Extract the (x, y) coordinate from the center of the cell holding the provided text.  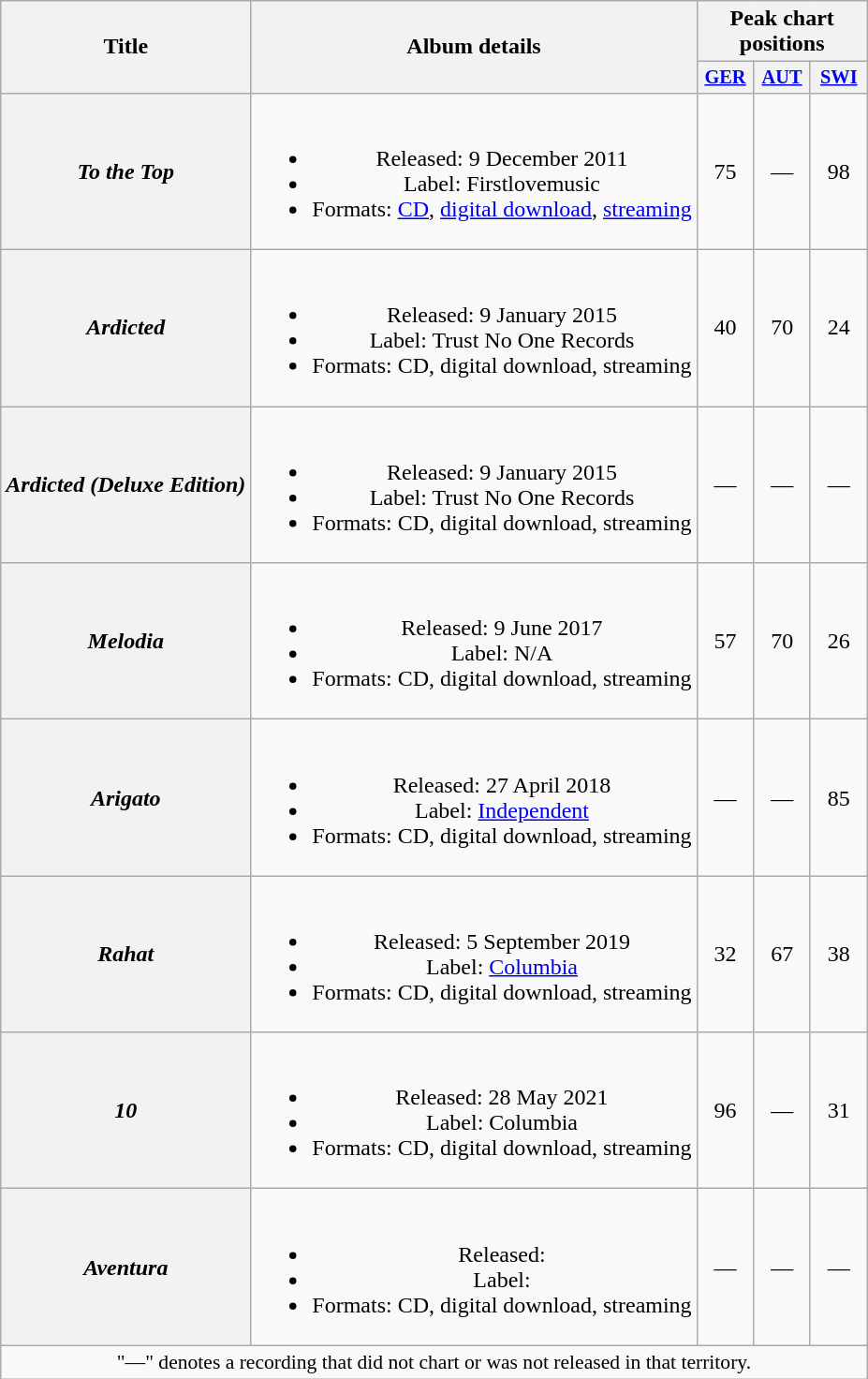
38 (839, 954)
Ardicted (Deluxe Edition) (125, 485)
Released: 5 September 2019Label: ColumbiaFormats: CD, digital download, streaming (474, 954)
Rahat (125, 954)
GER (725, 78)
57 (725, 641)
Aventura (125, 1267)
Peak chart positions (782, 32)
AUT (783, 78)
31 (839, 1111)
To the Top (125, 171)
10 (125, 1111)
Released:Label:Formats: CD, digital download, streaming (474, 1267)
SWI (839, 78)
85 (839, 798)
Title (125, 47)
Released: 28 May 2021Label: ColumbiaFormats: CD, digital download, streaming (474, 1111)
Album details (474, 47)
Ardicted (125, 328)
24 (839, 328)
Released: 27 April 2018Label: IndependentFormats: CD, digital download, streaming (474, 798)
Melodia (125, 641)
67 (783, 954)
98 (839, 171)
96 (725, 1111)
Arigato (125, 798)
Released: 9 June 2017Label: N/AFormats: CD, digital download, streaming (474, 641)
26 (839, 641)
32 (725, 954)
40 (725, 328)
75 (725, 171)
"—" denotes a recording that did not chart or was not released in that territory. (434, 1362)
Released: 9 December 2011Label: FirstlovemusicFormats: CD, digital download, streaming (474, 171)
